From the cell containing the given text, extract its center point as (x, y) coordinate. 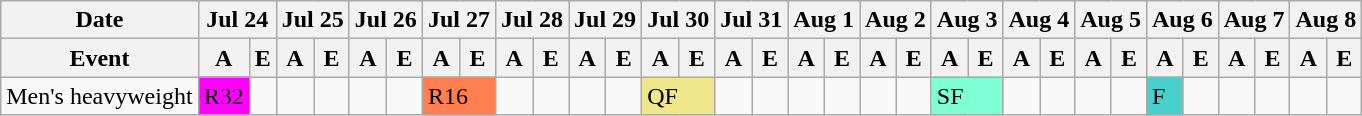
QF (678, 96)
R16 (458, 96)
Date (100, 20)
Aug 3 (967, 20)
Aug 4 (1039, 20)
Jul 27 (458, 20)
Jul 30 (678, 20)
Jul 29 (606, 20)
Event (100, 58)
Jul 31 (752, 20)
SF (967, 96)
Jul 24 (237, 20)
Jul 26 (386, 20)
Aug 6 (1182, 20)
Aug 8 (1326, 20)
Aug 1 (824, 20)
Aug 2 (896, 20)
Men's heavyweight (100, 96)
Aug 7 (1254, 20)
F (1164, 96)
R32 (224, 96)
Jul 25 (312, 20)
Jul 28 (532, 20)
Aug 5 (1111, 20)
